Determine the (x, y) coordinate at the center of the cell enclosing the given text.  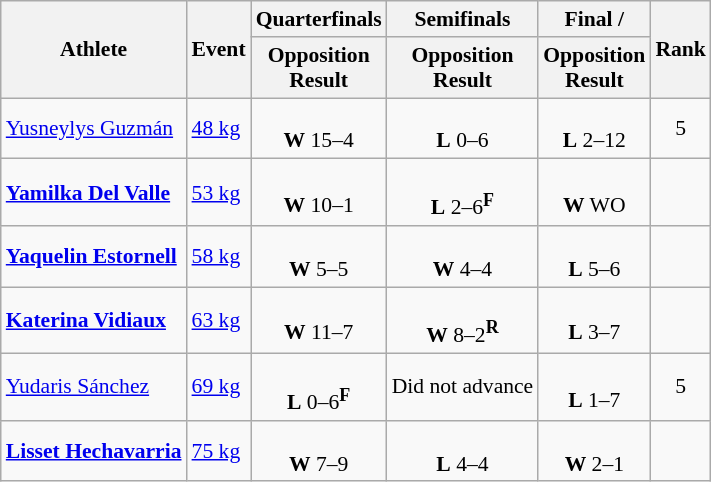
Did not advance (463, 388)
Yamilka Del Valle (94, 192)
Yusneylys Guzmán (94, 128)
L 2–6F (463, 192)
W 8–2R (463, 320)
75 kg (219, 452)
W 15–4 (319, 128)
W 11–7 (319, 320)
W 4–4 (463, 256)
58 kg (219, 256)
W 2–1 (594, 452)
L 0–6 (463, 128)
L 4–4 (463, 452)
Athlete (94, 50)
Katerina Vidiaux (94, 320)
W 10–1 (319, 192)
Rank (680, 50)
L 2–12 (594, 128)
W 7–9 (319, 452)
Semifinals (463, 19)
W 5–5 (319, 256)
Final / (594, 19)
L 1–7 (594, 388)
48 kg (219, 128)
53 kg (219, 192)
Quarterfinals (319, 19)
Yaquelin Estornell (94, 256)
L 5–6 (594, 256)
Yudaris Sánchez (94, 388)
69 kg (219, 388)
Event (219, 50)
W WO (594, 192)
L 0–6F (319, 388)
L 3–7 (594, 320)
63 kg (219, 320)
Lisset Hechavarria (94, 452)
